Extract the [X, Y] coordinate from the center of the cell holding the provided text.  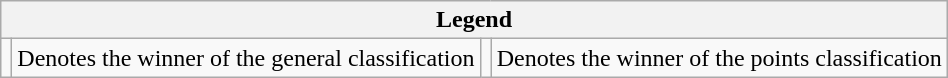
Denotes the winner of the points classification [719, 58]
Legend [474, 20]
Denotes the winner of the general classification [246, 58]
